Find where the given text appears and provide that cell's center as [x, y] coordinate. 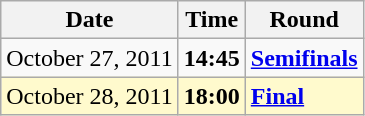
Round [304, 20]
October 28, 2011 [90, 96]
14:45 [212, 58]
Final [304, 96]
Date [90, 20]
18:00 [212, 96]
Time [212, 20]
Semifinals [304, 58]
October 27, 2011 [90, 58]
